For the text-containing cell, return its midpoint in [X, Y] coordinate format. 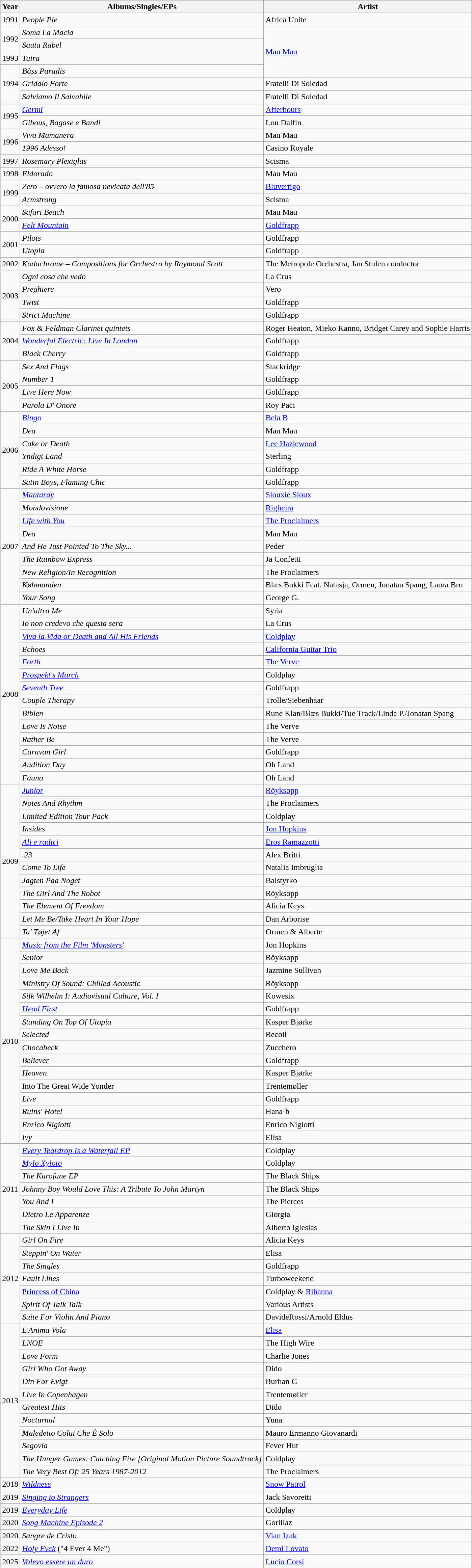
Girl Who Got Away [142, 1368]
Righeira [368, 508]
Life with You [142, 521]
Your Song [142, 598]
Ja Confetti [368, 559]
California Guitar Trio [368, 649]
2000 [10, 219]
2001 [10, 244]
2005 [10, 386]
Roy Paci [368, 405]
Casino Royale [368, 148]
Every Teardrop Is a Waterfall EP [142, 1150]
Love Form [142, 1356]
Johnny Boy Would Love This: A Tribute To John Martyn [142, 1189]
Year [10, 7]
Burhan G [368, 1381]
1993 [10, 58]
Ride A White Horse [142, 469]
Steppin' On Water [142, 1253]
2022 [10, 1548]
Bàss Paradis [142, 71]
The Pierces [368, 1202]
2007 [10, 546]
Snow Patrol [368, 1484]
L'Anima Vola [142, 1330]
Mantaray [142, 495]
Princess of China [142, 1292]
Limited Edition Tour Pack [142, 816]
2025 [10, 1561]
Felt Mountain [142, 225]
Rather Be [142, 739]
The Singles [142, 1266]
Yuna [368, 1420]
2013 [10, 1401]
2006 [10, 450]
Love Me Back [142, 970]
Notes And Rhythm [142, 803]
Singing to Strangers [142, 1497]
Nocturnal [142, 1420]
Jazmine Sullivan [368, 970]
Satin Boys, Flaming Chic [142, 482]
Ministry Of Sound: Chilled Acoustic [142, 983]
Cake or Death [142, 444]
Wonderful Electric: Live In London [142, 341]
Maledetto Colui Che È Solo [142, 1433]
Echoes [142, 649]
Syria [368, 611]
1991 [10, 20]
Hana-b [368, 1112]
Twist [142, 302]
Germi [142, 109]
Ta' Tøjet Af [142, 932]
Turboweekend [368, 1279]
Fault Lines [142, 1279]
Bingo [142, 418]
2008 [10, 694]
Sauta Rabel [142, 45]
Lucio Corsi [368, 1561]
The High Wire [368, 1343]
Mylo Xyloto [142, 1163]
1996 [10, 141]
Roger Heaton, Mieko Kanno, Bridget Carey and Sophie Harris [368, 328]
2009 [10, 861]
Din For Evigt [142, 1381]
2011 [10, 1189]
The Rainbow Express [142, 559]
Trolle/Siebenhaar [368, 700]
2018 [10, 1484]
Caravan Girl [142, 752]
Yndigt Land [142, 456]
Charlie Jones [368, 1356]
The Girl And The Robot [142, 893]
Albums/Singles/EPs [142, 7]
Vian Izak [368, 1536]
Believer [142, 1060]
Live [142, 1099]
LNOE [142, 1343]
Rune Klan/Blæs Bukki/Tue Track/Linda P./Jonatan Spang [368, 713]
You And I [142, 1202]
Alex Britti [368, 855]
Safari Beach [142, 212]
Sex And Flags [142, 366]
Eros Ramazzotti [368, 842]
Bela B [368, 418]
Rosemary Plexiglas [142, 161]
Gridalo Forte [142, 84]
Io non credevo che questa sera [142, 623]
Natalia Imbruglia [368, 868]
Lee Hazlewood [368, 444]
Africa Unite [368, 20]
Black Cherry [142, 353]
Number 1 [142, 379]
Stackridge [368, 366]
Coldplay & Rihanna [368, 1292]
Chocabeck [142, 1047]
Dan Arborise [368, 919]
Alberto Iglesias [368, 1227]
Wildness [142, 1484]
Sangre de Cristo [142, 1536]
Viva Mamanera [142, 135]
Spirit Of Talk Talk [142, 1304]
New Religion/In Recognition [142, 572]
The Very Best Of: 25 Years 1987-2012 [142, 1471]
Live In Copenhagen [142, 1394]
Artist [368, 7]
Junior [142, 791]
1994 [10, 84]
Song Machine Episode 2 [142, 1523]
Lou Dalfin [368, 122]
2003 [10, 296]
Fox & Feldman Clarinet quintets [142, 328]
Insides [142, 829]
Fauna [142, 777]
George G. [368, 598]
Jagten Paa Noget [142, 880]
Viva la Vida or Death and All His Friends [142, 636]
Blæs Bukki Feat. Natasja, Ormen, Jonatan Spang, Laura Bro [368, 585]
Come To Life [142, 868]
Segovia [142, 1446]
Fever Hut [368, 1446]
Parola D' Onore [142, 405]
Silk Wilhelm I: Audiovisual Culture, Vol. I [142, 996]
1999 [10, 193]
2012 [10, 1279]
Soma La Macia [142, 32]
Gorillaz [368, 1523]
Preghiere [142, 289]
Zucchero [368, 1047]
2002 [10, 264]
Various Artists [368, 1304]
Live Here Now [142, 392]
DavideRossi/Arnold Eldus [368, 1317]
Dietro Le Apparenze [142, 1215]
Gibous, Bagase e Bandì [142, 122]
Recoil [368, 1035]
Peder [368, 546]
1995 [10, 116]
Holy Fvck ("4 Ever 4 Me") [142, 1548]
Love Is Noise [142, 726]
Ali e radici [142, 842]
Tuira [142, 58]
The Kurofune EP [142, 1176]
Balstyrko [368, 880]
Forth [142, 662]
And He Just Pointed To The Sky... [142, 546]
Salviamo Il Salvabile [142, 97]
Into The Great Wide Yonder [142, 1086]
Utopia [142, 251]
The Hunger Games: Catching Fire [Original Motion Picture Soundtrack] [142, 1459]
Giorgia [368, 1215]
Biblen [142, 713]
The Skin I Live In [142, 1227]
2010 [10, 1041]
1992 [10, 39]
2004 [10, 341]
Bluvertigo [368, 187]
Købmanden [142, 585]
The Element Of Freedom [142, 906]
Ivy [142, 1137]
Mauro Ermanno Giovanardi [368, 1433]
Ruins' Hotel [142, 1112]
Sterling [368, 456]
Everyday Life [142, 1510]
Suite For Violin And Piano [142, 1317]
Girl On Fire [142, 1240]
Head First [142, 1009]
Zero – ovvero la famosa nevicata dell'85 [142, 187]
.23 [142, 855]
Kowesix [368, 996]
Vero [368, 289]
The Metropole Orchestra, Jan Stulen conductor [368, 264]
Greatest Hits [142, 1407]
Senior [142, 957]
1997 [10, 161]
Afterhours [368, 109]
People Pie [142, 20]
Volevo essere un duro [142, 1561]
Couple Therapy [142, 700]
Standing On Top Of Utopia [142, 1022]
Music from the Film 'Monsters' [142, 945]
Let Me Be/Take Heart In Your Hope [142, 919]
Jack Savoretti [368, 1497]
Ogni cosa che vedo [142, 276]
1996 Adesso! [142, 148]
Pilots [142, 238]
Seventh Tree [142, 688]
Heaven [142, 1073]
Siouxie Sioux [368, 495]
1998 [10, 174]
Eldorado [142, 174]
Prospekt's March [142, 675]
Demi Lovato [368, 1548]
Kodachrome – Compositions for Orchestra by Raymond Scott [142, 264]
Strict Machine [142, 315]
Mondovisione [142, 508]
Selected [142, 1035]
Audition Day [142, 765]
Un'altra Me [142, 611]
Armstrong [142, 200]
Ormen & Alberte [368, 932]
